Locate the cell with the specified text and output its (X, Y) center coordinate. 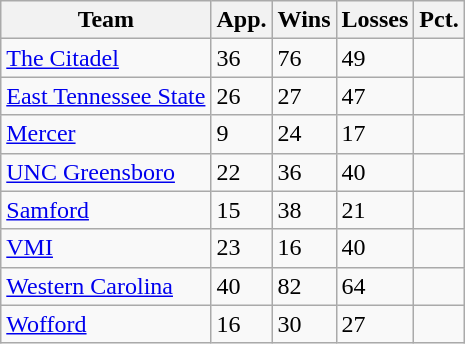
Team (106, 20)
Losses (375, 20)
VMI (106, 248)
Western Carolina (106, 286)
47 (375, 96)
9 (242, 134)
Wofford (106, 324)
Wins (304, 20)
49 (375, 58)
21 (375, 210)
26 (242, 96)
Samford (106, 210)
82 (304, 286)
East Tennessee State (106, 96)
38 (304, 210)
15 (242, 210)
22 (242, 172)
64 (375, 286)
Mercer (106, 134)
App. (242, 20)
Pct. (439, 20)
17 (375, 134)
23 (242, 248)
30 (304, 324)
The Citadel (106, 58)
24 (304, 134)
76 (304, 58)
UNC Greensboro (106, 172)
